Provide the [X, Y] coordinate of the cell's center where the given text is located.  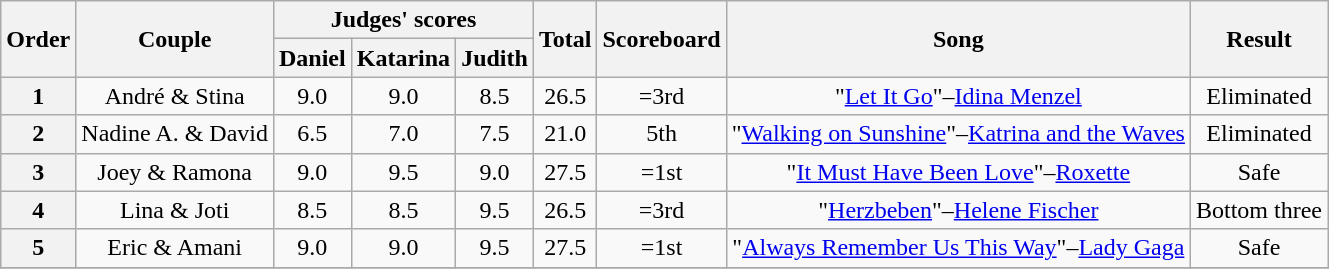
Lina & Joti [175, 210]
Song [958, 39]
1 [38, 96]
21.0 [565, 134]
3 [38, 172]
5 [38, 248]
Nadine A. & David [175, 134]
Scoreboard [662, 39]
Daniel [312, 58]
André & Stina [175, 96]
6.5 [312, 134]
Order [38, 39]
Bottom three [1258, 210]
7.0 [403, 134]
Eric & Amani [175, 248]
Result [1258, 39]
Judges' scores [403, 20]
"Walking on Sunshine"–Katrina and the Waves [958, 134]
Judith [495, 58]
Total [565, 39]
Couple [175, 39]
Joey & Ramona [175, 172]
"Let It Go"–Idina Menzel [958, 96]
"Always Remember Us This Way"–Lady Gaga [958, 248]
5th [662, 134]
Katarina [403, 58]
7.5 [495, 134]
2 [38, 134]
"It Must Have Been Love"–Roxette [958, 172]
4 [38, 210]
"Herzbeben"–Helene Fischer [958, 210]
